Search for the cell housing the specified text and yield its [X, Y] center coordinate. 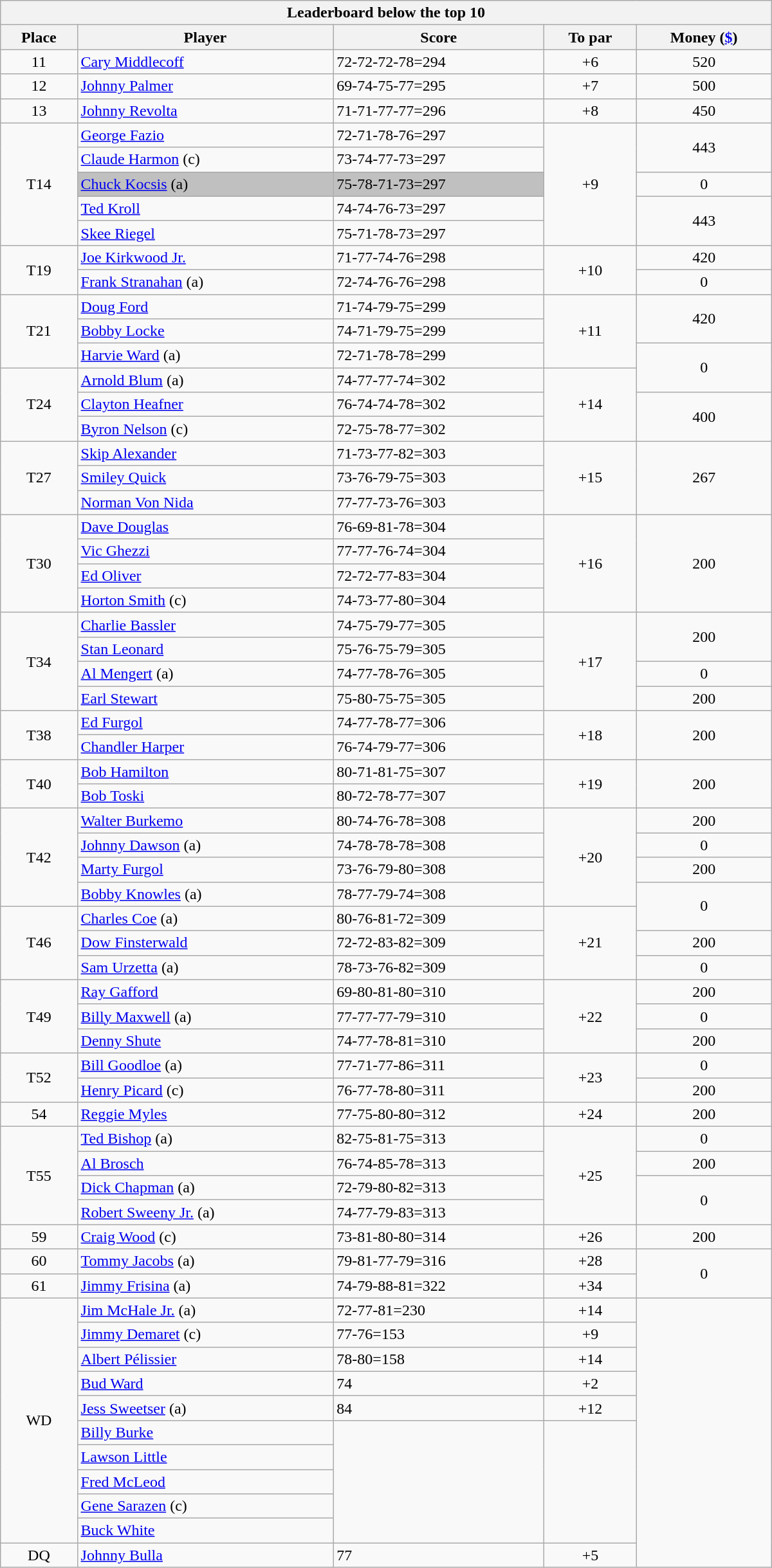
+2 [591, 1383]
Ray Gafford [205, 992]
+12 [591, 1408]
520 [704, 62]
T14 [39, 184]
Ted Kroll [205, 208]
71-73-77-82=303 [439, 453]
71-77-74-76=298 [439, 257]
Reggie Myles [205, 1115]
T27 [39, 478]
77-77-76-74=304 [439, 551]
Bobby Knowles (a) [205, 894]
Earl Stewart [205, 698]
Joe Kirkwood Jr. [205, 257]
Sam Urzetta (a) [205, 967]
DQ [39, 1555]
80-72-78-77=307 [439, 796]
84 [439, 1408]
Ted Bishop (a) [205, 1139]
72-72-77-83=304 [439, 576]
+8 [591, 111]
Al Mengert (a) [205, 673]
Fred McLeod [205, 1481]
76-69-81-78=304 [439, 527]
74-75-79-77=305 [439, 624]
+21 [591, 943]
Billy Burke [205, 1432]
+25 [591, 1176]
79-81-77-79=316 [439, 1261]
Bobby Locke [205, 331]
77-75-80-80=312 [439, 1115]
Albert Pélissier [205, 1359]
Bud Ward [205, 1383]
Skip Alexander [205, 453]
Ed Furgol [205, 723]
73-74-77-73=297 [439, 160]
75-76-75-79=305 [439, 649]
Arnold Blum (a) [205, 380]
Henry Picard (c) [205, 1090]
Stan Leonard [205, 649]
74-77-78-77=306 [439, 723]
+34 [591, 1286]
500 [704, 86]
T38 [39, 735]
72-77-81=230 [439, 1310]
75-80-75-75=305 [439, 698]
72-71-78-76=297 [439, 135]
T19 [39, 269]
77-76=153 [439, 1335]
Cary Middlecoff [205, 62]
Frank Stranahan (a) [205, 282]
T46 [39, 943]
72-79-80-82=313 [439, 1188]
T24 [39, 405]
T34 [39, 661]
T55 [39, 1176]
Buck White [205, 1531]
77-71-77-86=311 [439, 1065]
400 [704, 417]
74-71-79-75=299 [439, 331]
Johnny Dawson (a) [205, 845]
74-77-79-83=313 [439, 1212]
+11 [591, 331]
+6 [591, 62]
Lawson Little [205, 1457]
74-77-78-81=310 [439, 1041]
+7 [591, 86]
11 [39, 62]
Harvie Ward (a) [205, 356]
Jim McHale Jr. (a) [205, 1310]
Jess Sweetser (a) [205, 1408]
George Fazio [205, 135]
74 [439, 1383]
Bill Goodloe (a) [205, 1065]
Al Brosch [205, 1163]
Johnny Revolta [205, 111]
60 [39, 1261]
T21 [39, 331]
Charles Coe (a) [205, 918]
+19 [591, 784]
+15 [591, 478]
Claude Harmon (c) [205, 160]
Charlie Bassler [205, 624]
+20 [591, 857]
76-74-85-78=313 [439, 1163]
74-73-77-80=304 [439, 600]
Dow Finsterwald [205, 943]
72-74-76-76=298 [439, 282]
74-77-77-74=302 [439, 380]
Bob Toski [205, 796]
+5 [591, 1555]
73-76-79-75=303 [439, 478]
Skee Riegel [205, 233]
+23 [591, 1077]
75-71-78-73=297 [439, 233]
Billy Maxwell (a) [205, 1016]
T49 [39, 1016]
71-71-77-77=296 [439, 111]
75-78-71-73=297 [439, 184]
Smiley Quick [205, 478]
72-72-72-78=294 [439, 62]
74-74-76-73=297 [439, 208]
+28 [591, 1261]
Craig Wood (c) [205, 1237]
Doug Ford [205, 307]
12 [39, 86]
73-81-80-80=314 [439, 1237]
76-74-74-78=302 [439, 405]
13 [39, 111]
59 [39, 1237]
Jimmy Frisina (a) [205, 1286]
Ed Oliver [205, 576]
Vic Ghezzi [205, 551]
T42 [39, 857]
267 [704, 478]
78-73-76-82=309 [439, 967]
72-72-83-82=309 [439, 943]
78-80=158 [439, 1359]
Chandler Harper [205, 747]
80-71-81-75=307 [439, 772]
74-77-78-76=305 [439, 673]
Score [439, 37]
Bob Hamilton [205, 772]
450 [704, 111]
T40 [39, 784]
Leaderboard below the top 10 [386, 13]
69-74-75-77=295 [439, 86]
Marty Furgol [205, 870]
Robert Sweeny Jr. (a) [205, 1212]
T52 [39, 1077]
To par [591, 37]
69-80-81-80=310 [439, 992]
73-76-79-80=308 [439, 870]
Johnny Bulla [205, 1555]
+10 [591, 269]
82-75-81-75=313 [439, 1139]
61 [39, 1286]
Denny Shute [205, 1041]
54 [39, 1115]
Chuck Kocsis (a) [205, 184]
WD [39, 1420]
76-74-79-77=306 [439, 747]
T30 [39, 563]
+17 [591, 661]
74-79-88-81=322 [439, 1286]
Clayton Heafner [205, 405]
74-78-78-78=308 [439, 845]
71-74-79-75=299 [439, 307]
Dave Douglas [205, 527]
Gene Sarazen (c) [205, 1506]
Horton Smith (c) [205, 600]
Byron Nelson (c) [205, 429]
+16 [591, 563]
Norman Von Nida [205, 502]
76-77-78-80=311 [439, 1090]
+26 [591, 1237]
78-77-79-74=308 [439, 894]
+22 [591, 1016]
77 [439, 1555]
Money ($) [704, 37]
Johnny Palmer [205, 86]
Player [205, 37]
77-77-73-76=303 [439, 502]
Jimmy Demaret (c) [205, 1335]
Walter Burkemo [205, 821]
Tommy Jacobs (a) [205, 1261]
80-74-76-78=308 [439, 821]
Place [39, 37]
Dick Chapman (a) [205, 1188]
80-76-81-72=309 [439, 918]
72-71-78-78=299 [439, 356]
77-77-77-79=310 [439, 1016]
+24 [591, 1115]
72-75-78-77=302 [439, 429]
+18 [591, 735]
